Provide the (x, y) coordinate of the cell's center where the given text is located.  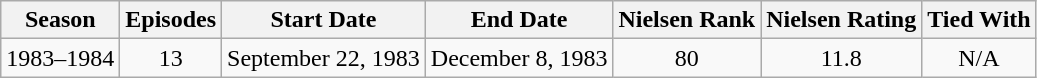
Season (60, 20)
Episodes (171, 20)
December 8, 1983 (519, 58)
1983–1984 (60, 58)
Tied With (979, 20)
80 (687, 58)
September 22, 1983 (324, 58)
Nielsen Rating (842, 20)
Nielsen Rank (687, 20)
Start Date (324, 20)
11.8 (842, 58)
N/A (979, 58)
13 (171, 58)
End Date (519, 20)
